Search for the cell housing the specified text and yield its [x, y] center coordinate. 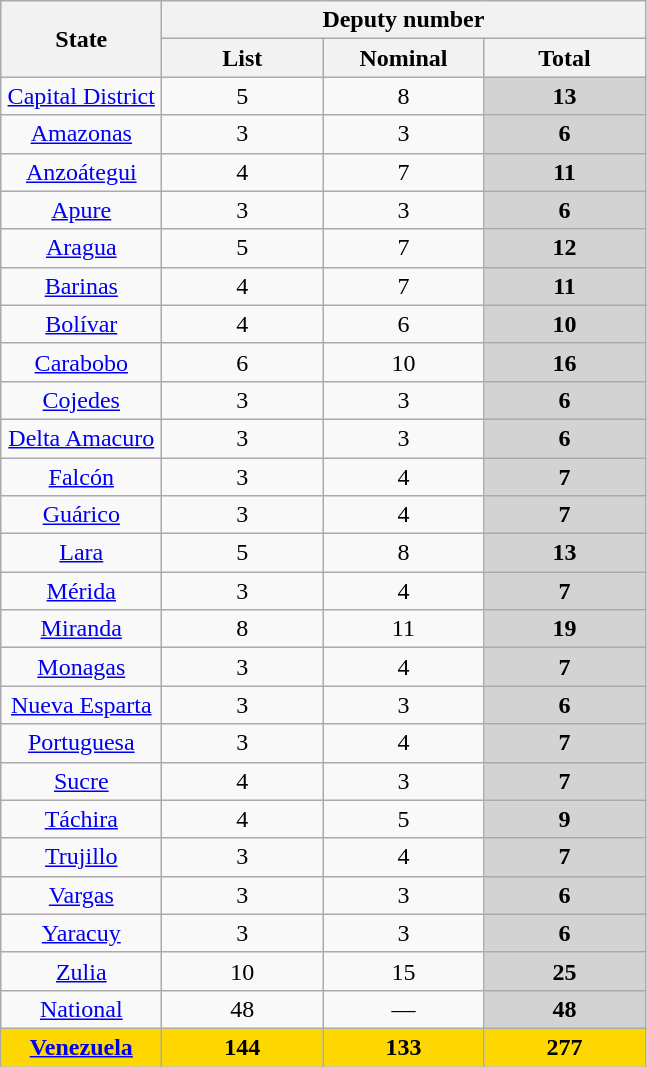
— [404, 1009]
144 [242, 1047]
Carabobo [82, 362]
Yaracuy [82, 933]
Delta Amacuro [82, 438]
Total [564, 58]
Trujillo [82, 857]
Miranda [82, 629]
Portuguesa [82, 743]
Sucre [82, 781]
Monagas [82, 667]
16 [564, 362]
Lara [82, 553]
Deputy number [404, 20]
List [242, 58]
Táchira [82, 819]
Amazonas [82, 134]
Mérida [82, 591]
15 [404, 971]
Bolívar [82, 324]
Aragua [82, 248]
25 [564, 971]
9 [564, 819]
Venezuela [82, 1047]
State [82, 39]
277 [564, 1047]
Guárico [82, 515]
National [82, 1009]
19 [564, 629]
Falcón [82, 477]
Zulia [82, 971]
133 [404, 1047]
Capital District [82, 96]
Barinas [82, 286]
Anzoátegui [82, 172]
12 [564, 248]
Nueva Esparta [82, 705]
Cojedes [82, 400]
Nominal [404, 58]
Apure [82, 210]
Vargas [82, 895]
